From the cell containing the given text, extract its center point as [x, y] coordinate. 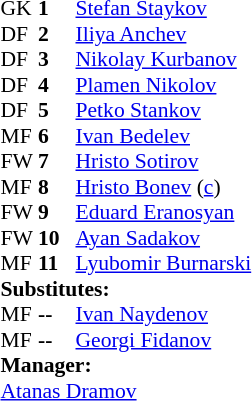
4 [57, 85]
10 [57, 238]
6 [57, 136]
5 [57, 111]
8 [57, 187]
7 [57, 161]
Georgi Fidanov [164, 340]
Plamen Nikolov [164, 85]
11 [57, 263]
Petko Stankov [164, 111]
Ivan Naydenov [164, 315]
Eduard Eranosyan [164, 213]
3 [57, 59]
Lyubomir Burnarski [164, 263]
Ayan Sadakov [164, 238]
Hristo Sotirov [164, 161]
Nikolay Kurbanov [164, 59]
Iliya Anchev [164, 34]
9 [57, 213]
Hristo Bonev (c) [164, 187]
Ivan Bedelev [164, 136]
2 [57, 34]
Manager: [126, 365]
Substitutes: [126, 289]
